Return [x, y] of the center of cell containing provided text 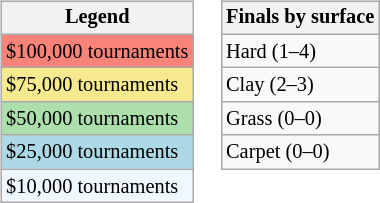
Carpet (0–0) [300, 152]
$10,000 tournaments [97, 186]
Legend [97, 18]
Finals by surface [300, 18]
Hard (1–4) [300, 51]
$100,000 tournaments [97, 51]
Grass (0–0) [300, 119]
$25,000 tournaments [97, 152]
Clay (2–3) [300, 85]
$50,000 tournaments [97, 119]
$75,000 tournaments [97, 85]
